Provide the [x, y] coordinate of the cell's center where the given text is located.  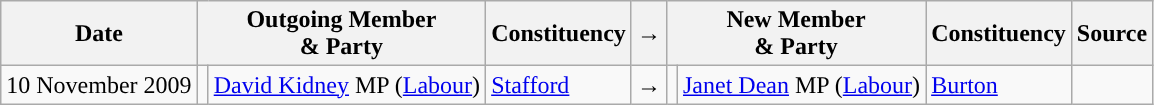
New Member& Party [796, 34]
Source [1112, 34]
Burton [999, 85]
Stafford [559, 85]
Janet Dean MP (Labour) [801, 85]
10 November 2009 [99, 85]
Outgoing Member& Party [342, 34]
Date [99, 34]
David Kidney MP (Labour) [346, 85]
